Identify which cell holds the provided text, then report its [x, y] central coordinate. 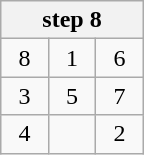
8 [24, 58]
7 [120, 96]
1 [72, 58]
4 [24, 134]
6 [120, 58]
step 8 [72, 20]
2 [120, 134]
5 [72, 96]
3 [24, 96]
